Capture the cell that displays the provided text and extract its (X, Y) central coordinate. 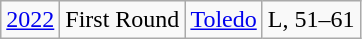
Toledo (224, 20)
L, 51–61 (311, 20)
First Round (122, 20)
2022 (30, 20)
